Output the [X, Y] coordinate of the center of the cell containing the given text.  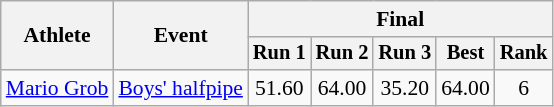
Athlete [58, 36]
Run 2 [342, 54]
Final [400, 19]
Mario Grob [58, 88]
51.60 [280, 88]
Run 3 [404, 54]
Run 1 [280, 54]
35.20 [404, 88]
Rank [524, 54]
6 [524, 88]
Best [466, 54]
Boys' halfpipe [180, 88]
Event [180, 36]
